Scan for the cell matching the given text and deliver its [X, Y] coordinate at center. 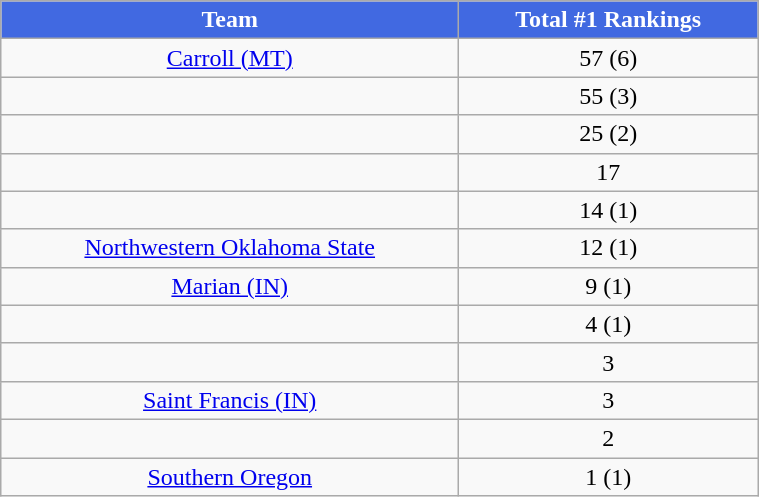
Team [230, 20]
17 [608, 172]
Carroll (MT) [230, 58]
Marian (IN) [230, 286]
1 (1) [608, 477]
9 (1) [608, 286]
4 (1) [608, 324]
14 (1) [608, 210]
57 (6) [608, 58]
55 (3) [608, 96]
12 (1) [608, 248]
25 (2) [608, 134]
2 [608, 438]
Total #1 Rankings [608, 20]
Saint Francis (IN) [230, 400]
Southern Oregon [230, 477]
Northwestern Oklahoma State [230, 248]
